Provide the [X, Y] coordinate of the cell's center where the given text is located.  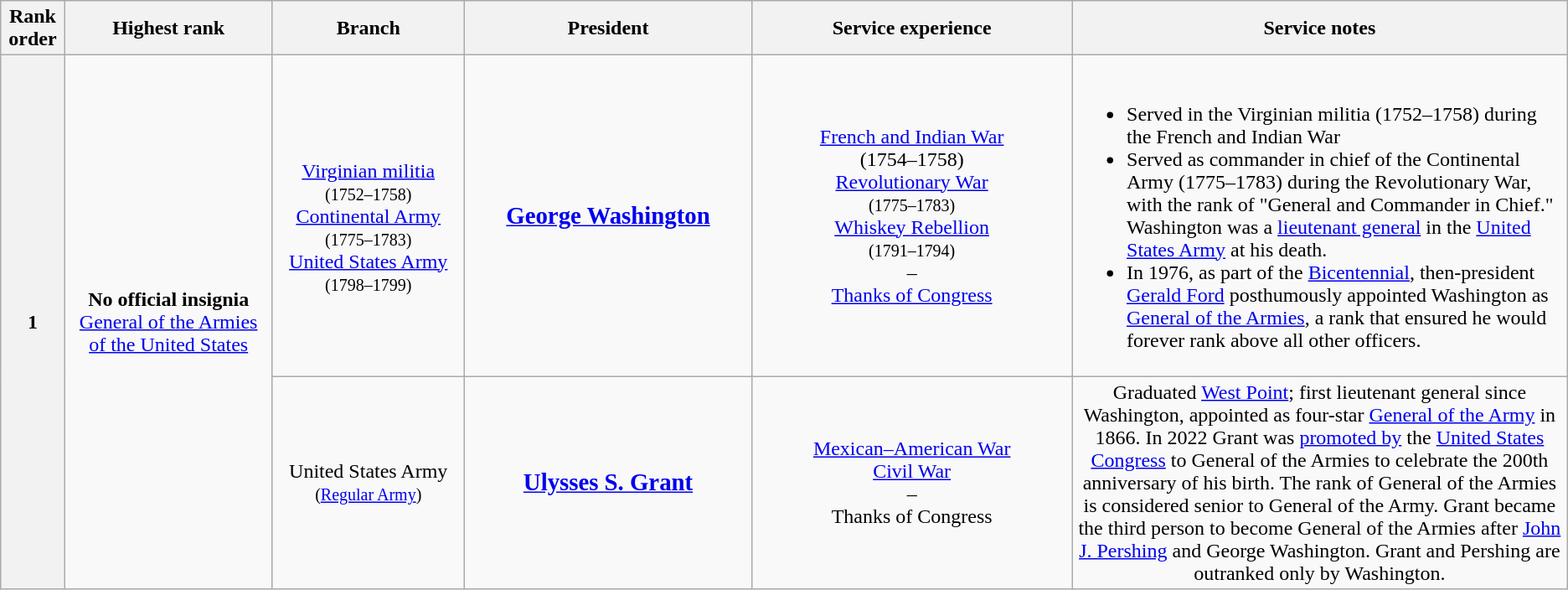
Service notes [1320, 28]
Service experience [912, 28]
George Washington [608, 216]
Highest rank [168, 28]
Virginian militia(1752–1758)Continental Army(1775–1783)United States Army(1798–1799) [369, 216]
Ulysses S. Grant [608, 483]
French and Indian War(1754–1758)Revolutionary War(1775–1783)Whiskey Rebellion(1791–1794)–Thanks of Congress [912, 216]
No official insigniaGeneral of the Armies of the United States [168, 322]
Branch [369, 28]
Mexican–American War Civil War–Thanks of Congress [912, 483]
1 [33, 322]
President [608, 28]
United States Army(Regular Army) [369, 483]
Rank order [33, 28]
